Return (x, y) of the center of cell containing provided text 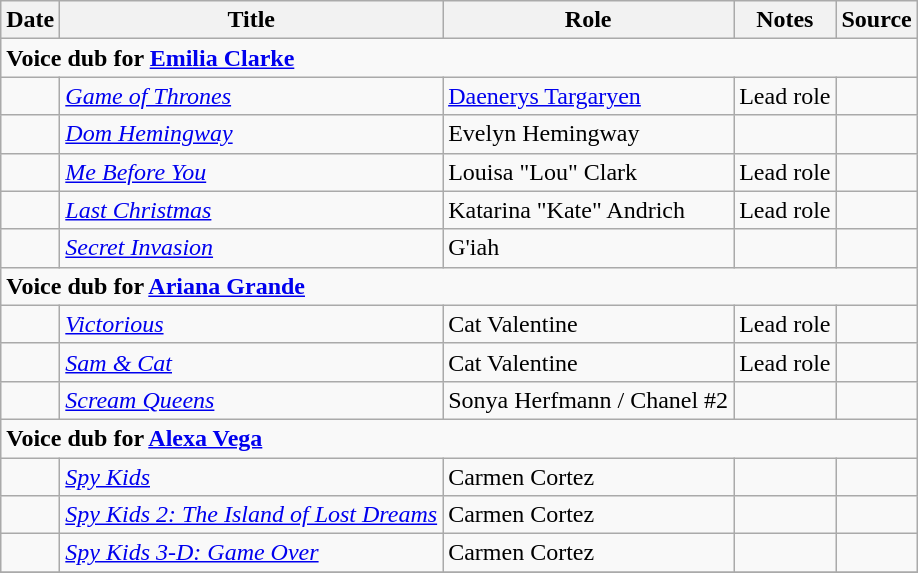
Notes (785, 20)
G'iah (588, 248)
Secret Invasion (252, 248)
Katarina "Kate" Andrich (588, 210)
Evelyn Hemingway (588, 134)
Spy Kids (252, 477)
Scream Queens (252, 400)
Me Before You (252, 172)
Last Christmas (252, 210)
Daenerys Targaryen (588, 96)
Spy Kids 3-D: Game Over (252, 553)
Title (252, 20)
Date (30, 20)
Source (876, 20)
Voice dub for Emilia Clarke (460, 58)
Voice dub for Ariana Grande (460, 286)
Voice dub for Alexa Vega (460, 438)
Spy Kids 2: The Island of Lost Dreams (252, 515)
Victorious (252, 324)
Sam & Cat (252, 362)
Game of Thrones (252, 96)
Sonya Herfmann / Chanel #2 (588, 400)
Louisa "Lou" Clark (588, 172)
Role (588, 20)
Dom Hemingway (252, 134)
